Output the [x, y] coordinate of the center of the cell containing the given text.  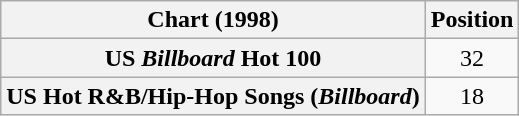
Position [472, 20]
18 [472, 96]
32 [472, 58]
Chart (1998) [213, 20]
US Hot R&B/Hip-Hop Songs (Billboard) [213, 96]
US Billboard Hot 100 [213, 58]
